Determine the (X, Y) coordinate at the center of the cell enclosing the given text.  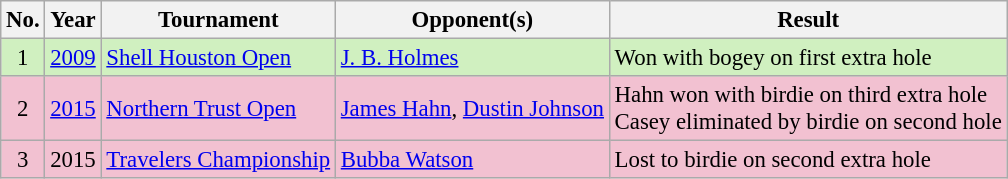
3 (23, 160)
Hahn won with birdie on third extra holeCasey eliminated by birdie on second hole (808, 108)
1 (23, 58)
Year (73, 20)
Tournament (218, 20)
James Hahn, Dustin Johnson (472, 108)
Opponent(s) (472, 20)
Shell Houston Open (218, 58)
2009 (73, 58)
J. B. Holmes (472, 58)
Travelers Championship (218, 160)
Lost to birdie on second extra hole (808, 160)
Won with bogey on first extra hole (808, 58)
Result (808, 20)
No. (23, 20)
Bubba Watson (472, 160)
Northern Trust Open (218, 108)
2 (23, 108)
